Pinpoint the cell where the given text exists, returning its [X, Y] midpoint coordinate. 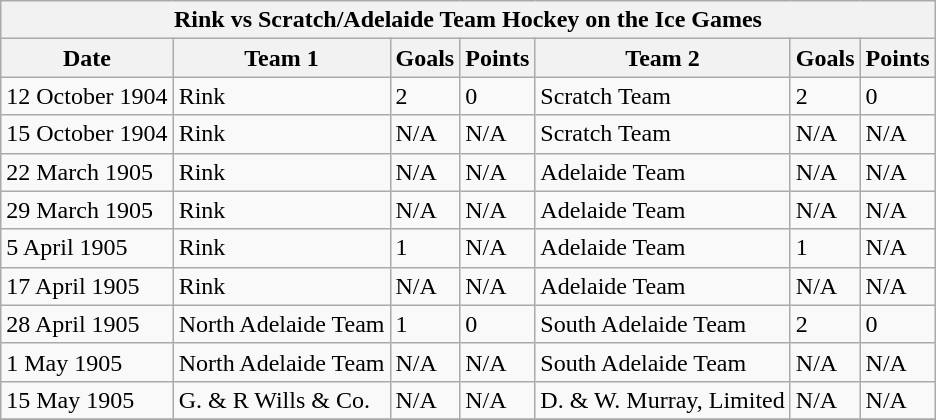
Rink vs Scratch/Adelaide Team Hockey on the Ice Games [468, 20]
28 April 1905 [87, 324]
12 October 1904 [87, 96]
Date [87, 58]
1 May 1905 [87, 362]
5 April 1905 [87, 248]
15 October 1904 [87, 134]
Team 2 [662, 58]
15 May 1905 [87, 400]
Team 1 [282, 58]
22 March 1905 [87, 172]
29 March 1905 [87, 210]
G. & R Wills & Co. [282, 400]
D. & W. Murray, Limited [662, 400]
17 April 1905 [87, 286]
